Locate the cell with the specified text and output its [x, y] center coordinate. 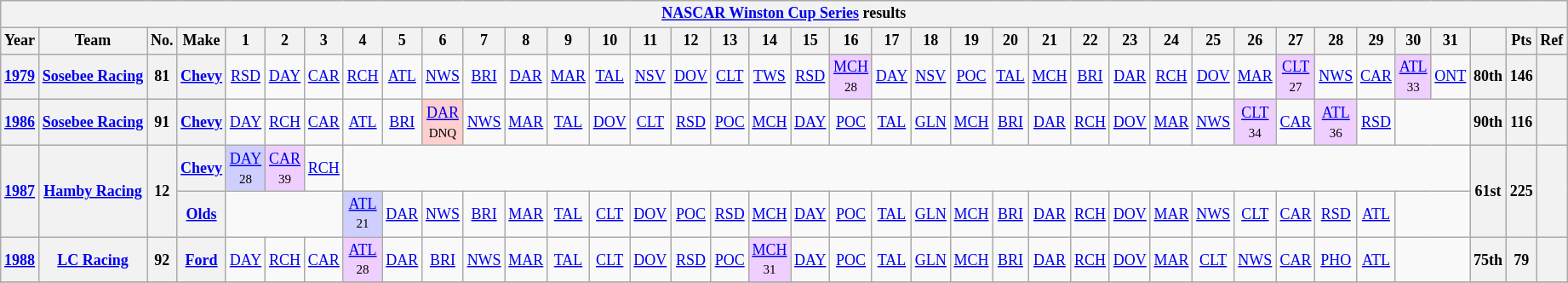
No. [162, 41]
27 [1296, 41]
ATL36 [1336, 123]
6 [443, 41]
75th [1488, 260]
4 [363, 41]
2 [284, 41]
17 [891, 41]
Ref [1552, 41]
ATL33 [1413, 77]
ATL28 [363, 260]
Pts [1521, 41]
10 [609, 41]
15 [810, 41]
NASCAR Winston Cup Series results [784, 14]
16 [851, 41]
1987 [20, 191]
Olds [202, 214]
3 [324, 41]
81 [162, 77]
91 [162, 123]
7 [484, 41]
61st [1488, 191]
8 [526, 41]
11 [650, 41]
22 [1090, 41]
79 [1521, 260]
28 [1336, 41]
25 [1214, 41]
30 [1413, 41]
Hamby Racing [92, 191]
1979 [20, 77]
MCH31 [770, 260]
23 [1130, 41]
CLT34 [1256, 123]
DARDNQ [443, 123]
92 [162, 260]
1986 [20, 123]
9 [569, 41]
ONT [1451, 77]
Make [202, 41]
CLT27 [1296, 77]
19 [971, 41]
146 [1521, 77]
14 [770, 41]
90th [1488, 123]
18 [930, 41]
26 [1256, 41]
31 [1451, 41]
1 [245, 41]
TWS [770, 77]
20 [1010, 41]
225 [1521, 191]
ATL21 [363, 214]
1988 [20, 260]
29 [1376, 41]
Team [92, 41]
5 [402, 41]
13 [730, 41]
MCH28 [851, 77]
Year [20, 41]
Ford [202, 260]
116 [1521, 123]
PHO [1336, 260]
CAR39 [284, 168]
21 [1050, 41]
LC Racing [92, 260]
80th [1488, 77]
DAY28 [245, 168]
24 [1171, 41]
